Determine the (X, Y) coordinate at the center of the cell enclosing the given text.  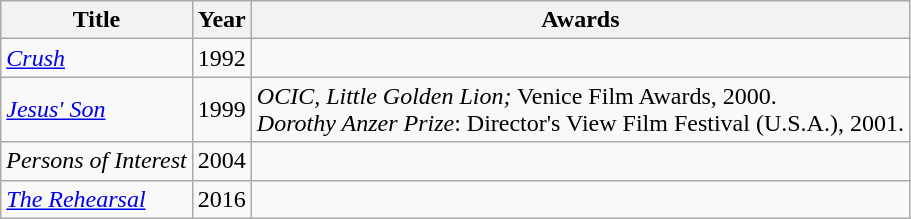
Title (96, 20)
Jesus' Son (96, 110)
2004 (222, 161)
The Rehearsal (96, 199)
1999 (222, 110)
2016 (222, 199)
Crush (96, 58)
1992 (222, 58)
Awards (580, 20)
OCIC, Little Golden Lion; Venice Film Awards, 2000.Dorothy Anzer Prize: Director's View Film Festival (U.S.A.), 2001. (580, 110)
Persons of Interest (96, 161)
Year (222, 20)
